Return the (x, y) coordinate for the center point of the cell that contains the specified text.  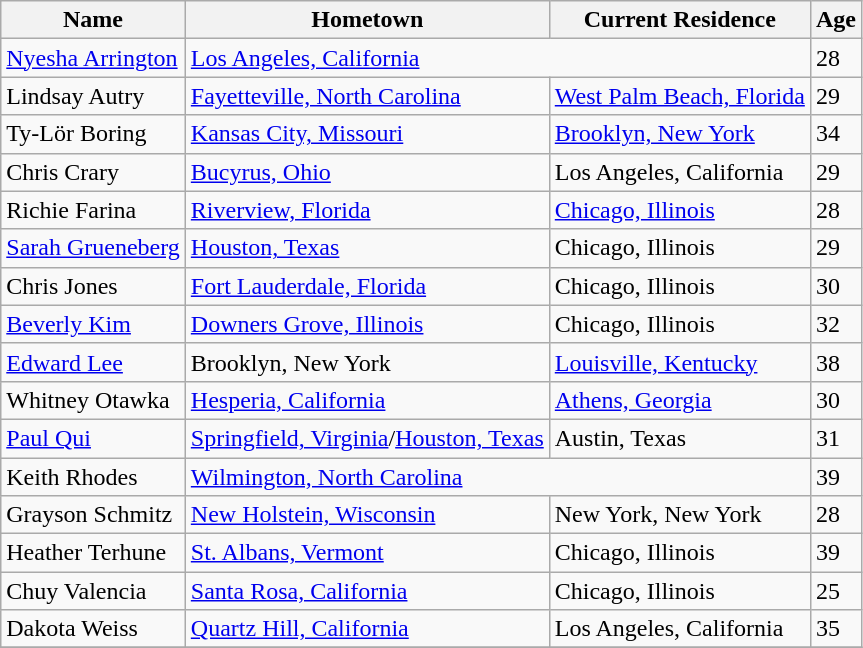
Whitney Otawka (94, 400)
Fort Lauderdale, Florida (367, 286)
Hometown (367, 20)
25 (836, 591)
Downers Grove, Illinois (367, 324)
Louisville, Kentucky (680, 362)
Heather Terhune (94, 553)
St. Albans, Vermont (367, 553)
34 (836, 134)
38 (836, 362)
Age (836, 20)
Grayson Schmitz (94, 515)
Quartz Hill, California (367, 629)
31 (836, 438)
Name (94, 20)
Riverview, Florida (367, 210)
Austin, Texas (680, 438)
West Palm Beach, Florida (680, 96)
Chris Jones (94, 286)
Chuy Valencia (94, 591)
35 (836, 629)
Houston, Texas (367, 248)
Richie Farina (94, 210)
Nyesha Arrington (94, 58)
Edward Lee (94, 362)
Hesperia, California (367, 400)
Sarah Grueneberg (94, 248)
Kansas City, Missouri (367, 134)
Chris Crary (94, 172)
Ty-Lör Boring (94, 134)
New Holstein, Wisconsin (367, 515)
Paul Qui (94, 438)
Springfield, Virginia/Houston, Texas (367, 438)
32 (836, 324)
Bucyrus, Ohio (367, 172)
Dakota Weiss (94, 629)
Fayetteville, North Carolina (367, 96)
Athens, Georgia (680, 400)
New York, New York (680, 515)
Lindsay Autry (94, 96)
Current Residence (680, 20)
Santa Rosa, California (367, 591)
Beverly Kim (94, 324)
Wilmington, North Carolina (498, 477)
Keith Rhodes (94, 477)
